From the cell containing the given text, extract its center point as (X, Y) coordinate. 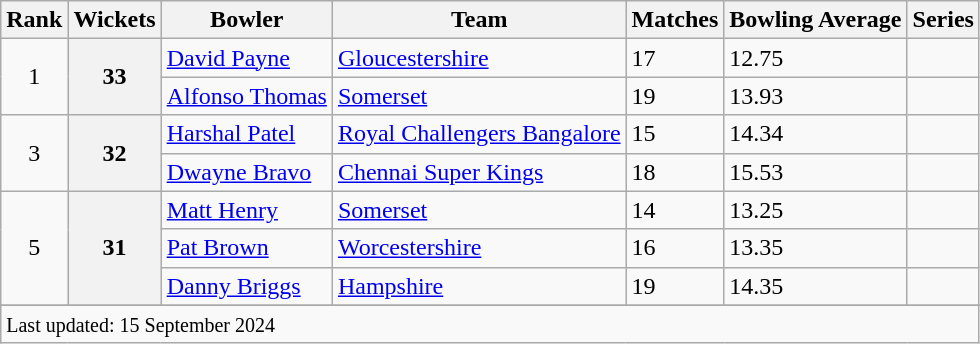
David Payne (246, 58)
Wickets (114, 20)
Matt Henry (246, 210)
Hampshire (479, 286)
Bowling Average (816, 20)
1 (34, 77)
Pat Brown (246, 248)
13.25 (816, 210)
3 (34, 153)
Gloucestershire (479, 58)
17 (675, 58)
18 (675, 172)
Worcestershire (479, 248)
14 (675, 210)
16 (675, 248)
Royal Challengers Bangalore (479, 134)
Bowler (246, 20)
15.53 (816, 172)
5 (34, 248)
14.35 (816, 286)
14.34 (816, 134)
12.75 (816, 58)
Team (479, 20)
Last updated: 15 September 2024 (490, 324)
Chennai Super Kings (479, 172)
Danny Briggs (246, 286)
Alfonso Thomas (246, 96)
Matches (675, 20)
33 (114, 77)
13.93 (816, 96)
Harshal Patel (246, 134)
15 (675, 134)
Rank (34, 20)
13.35 (816, 248)
32 (114, 153)
Series (943, 20)
31 (114, 248)
Dwayne Bravo (246, 172)
